Search for the cell housing the specified text and yield its (X, Y) center coordinate. 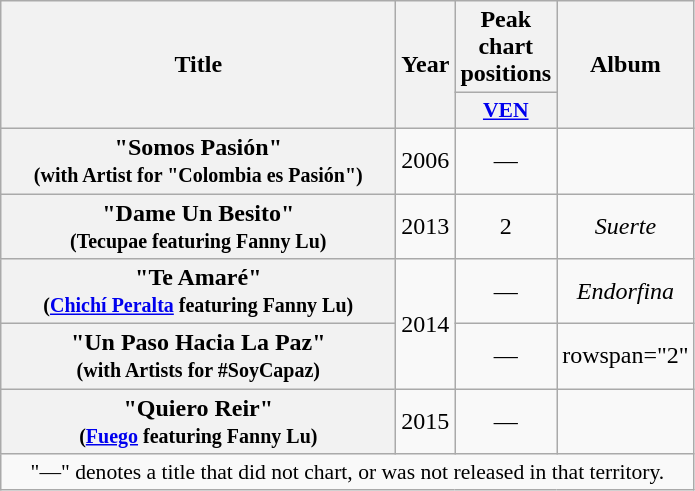
Suerte (626, 226)
Album (626, 65)
Peak chart positions (506, 47)
2013 (426, 226)
2014 (426, 324)
"Quiero Reir" (Fuego featuring Fanny Lu) (198, 422)
2006 (426, 160)
Title (198, 65)
"Un Paso Hacia La Paz" (with Artists for #SoyCapaz) (198, 356)
2 (506, 226)
Year (426, 65)
2015 (426, 422)
Endorfina (626, 292)
"—" denotes a title that did not chart, or was not released in that territory. (348, 472)
rowspan="2" (626, 356)
"Te Amaré" (Chichí Peralta featuring Fanny Lu) (198, 292)
"Dame Un Besito" (Tecupae featuring Fanny Lu) (198, 226)
VEN (506, 111)
"Somos Pasión" (with Artist for "Colombia es Pasión") (198, 160)
